Detect which cell encompasses the target text, then output its (X, Y) center coordinate. 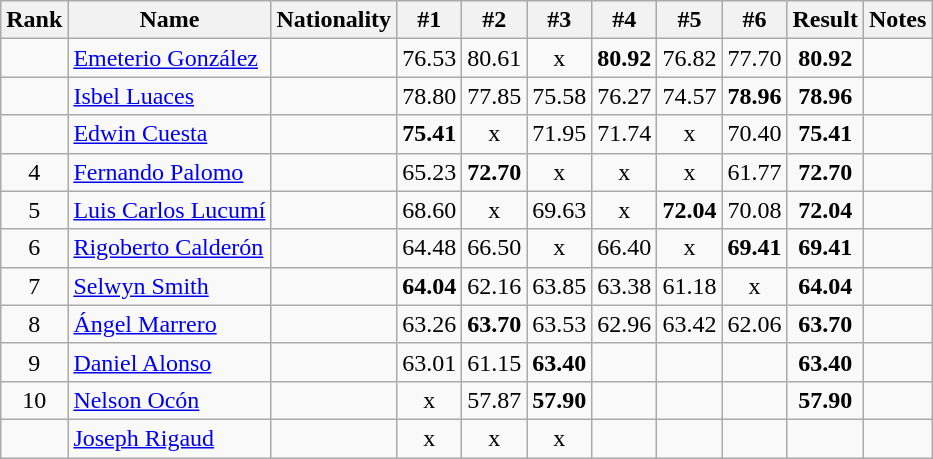
76.27 (624, 96)
Emeterio González (170, 58)
61.18 (690, 286)
71.74 (624, 134)
69.63 (560, 210)
63.38 (624, 286)
63.26 (430, 324)
#4 (624, 20)
62.06 (754, 324)
64.48 (430, 248)
5 (34, 210)
Rigoberto Calderón (170, 248)
10 (34, 400)
#2 (494, 20)
8 (34, 324)
Nationality (334, 20)
#6 (754, 20)
63.85 (560, 286)
Daniel Alonso (170, 362)
71.95 (560, 134)
65.23 (430, 172)
61.77 (754, 172)
70.40 (754, 134)
63.42 (690, 324)
6 (34, 248)
76.53 (430, 58)
80.61 (494, 58)
77.85 (494, 96)
Ángel Marrero (170, 324)
66.40 (624, 248)
66.50 (494, 248)
7 (34, 286)
Selwyn Smith (170, 286)
61.15 (494, 362)
63.53 (560, 324)
62.16 (494, 286)
63.01 (430, 362)
#5 (690, 20)
68.60 (430, 210)
Nelson Ocón (170, 400)
74.57 (690, 96)
Joseph Rigaud (170, 438)
77.70 (754, 58)
Isbel Luaces (170, 96)
Edwin Cuesta (170, 134)
76.82 (690, 58)
70.08 (754, 210)
Notes (897, 20)
4 (34, 172)
57.87 (494, 400)
#3 (560, 20)
62.96 (624, 324)
Result (825, 20)
#1 (430, 20)
Fernando Palomo (170, 172)
Rank (34, 20)
Name (170, 20)
9 (34, 362)
Luis Carlos Lucumí (170, 210)
78.80 (430, 96)
75.58 (560, 96)
